Pinpoint the cell where the given text exists, returning its [x, y] midpoint coordinate. 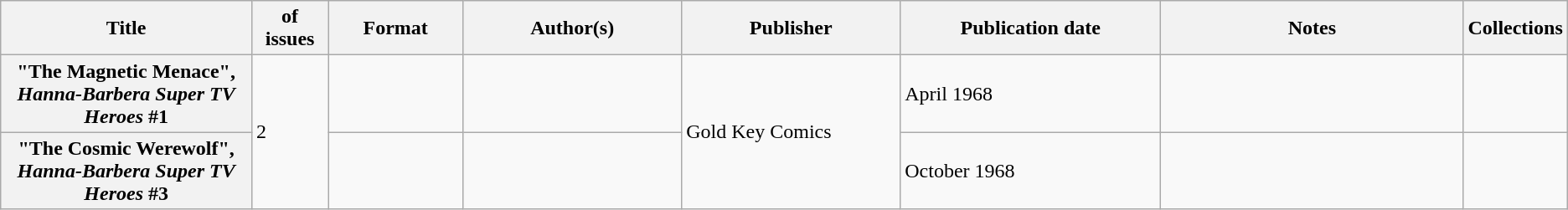
"The Cosmic Werewolf", Hanna-Barbera Super TV Heroes #3 [126, 171]
of issues [290, 28]
October 1968 [1030, 171]
Collections [1515, 28]
Author(s) [573, 28]
"The Magnetic Menace", Hanna-Barbera Super TV Heroes #1 [126, 94]
Notes [1312, 28]
April 1968 [1030, 94]
Format [395, 28]
2 [290, 132]
Publisher [791, 28]
Publication date [1030, 28]
Title [126, 28]
Gold Key Comics [791, 132]
